Provide the [x, y] coordinate of the cell's center where the given text is located.  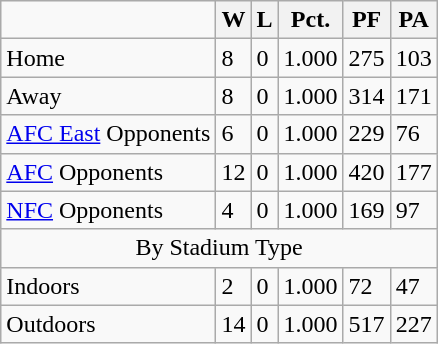
4 [234, 210]
L [264, 20]
314 [366, 96]
169 [366, 210]
Pct. [310, 20]
PA [414, 20]
47 [414, 286]
Home [108, 58]
2 [234, 286]
Outdoors [108, 324]
W [234, 20]
177 [414, 172]
275 [366, 58]
Indoors [108, 286]
AFC Opponents [108, 172]
517 [366, 324]
76 [414, 134]
72 [366, 286]
12 [234, 172]
97 [414, 210]
Away [108, 96]
6 [234, 134]
NFC Opponents [108, 210]
227 [414, 324]
420 [366, 172]
229 [366, 134]
PF [366, 20]
171 [414, 96]
103 [414, 58]
By Stadium Type [219, 248]
AFC East Opponents [108, 134]
14 [234, 324]
